Pinpoint the cell where the given text exists, returning its [X, Y] midpoint coordinate. 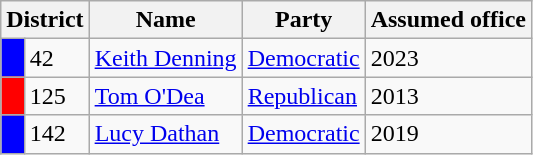
2013 [448, 96]
142 [56, 134]
Keith Denning [166, 58]
District [45, 20]
2023 [448, 58]
125 [56, 96]
Tom O'Dea [166, 96]
42 [56, 58]
Republican [304, 96]
Assumed office [448, 20]
Lucy Dathan [166, 134]
2019 [448, 134]
Party [304, 20]
Name [166, 20]
